Extract the [x, y] coordinate from the center of the cell holding the provided text.  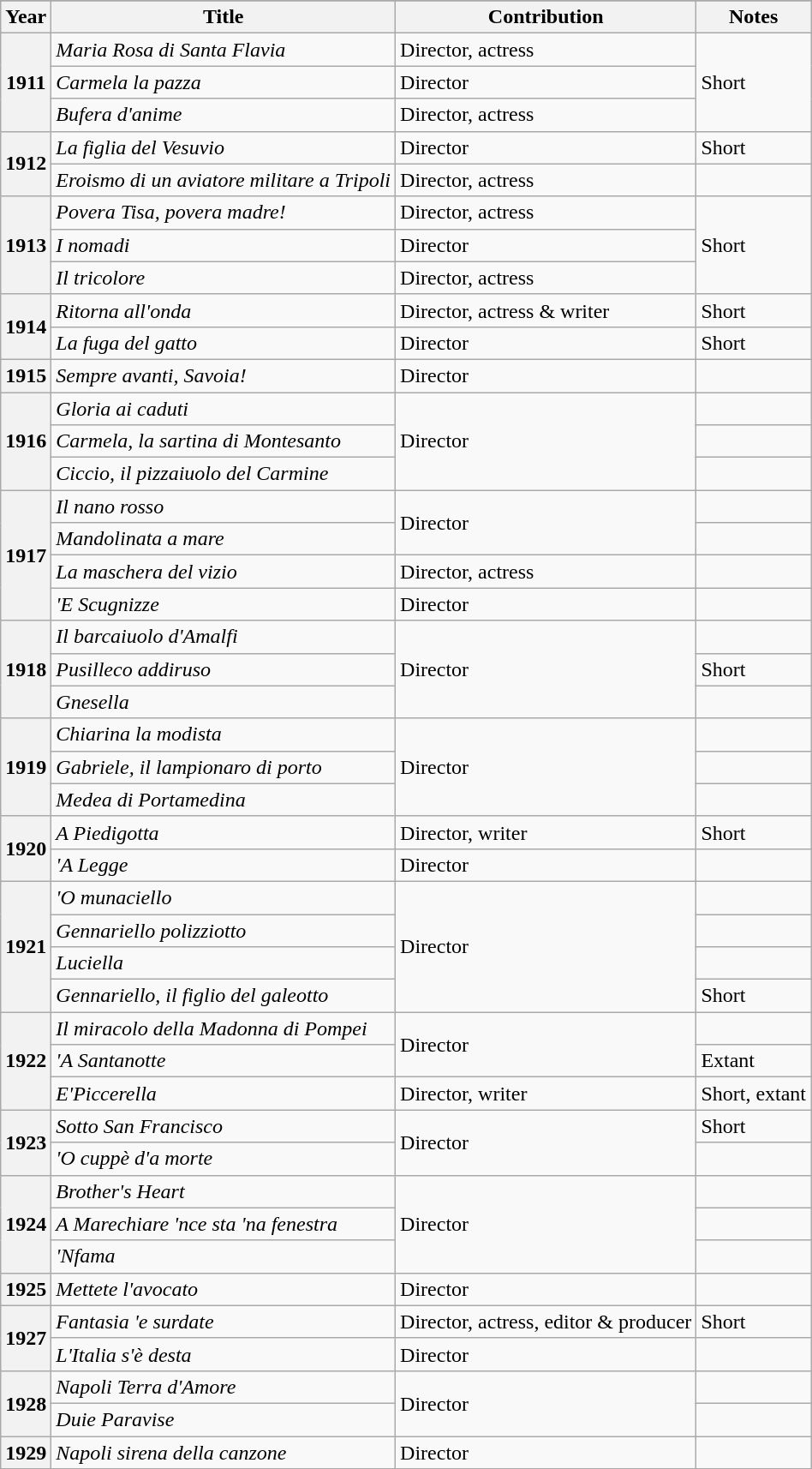
La figlia del Vesuvio [224, 147]
Chiarina la modista [224, 734]
1916 [26, 441]
E'Piccerella [224, 1094]
Il miracolo della Madonna di Pompei [224, 1028]
Mettete l'avocato [224, 1289]
Sempre avanti, Savoia! [224, 375]
1927 [26, 1338]
1922 [26, 1061]
Eroismo di un aviatore militare a Tripoli [224, 180]
Il tricolore [224, 278]
Gabriele, il lampionaro di porto [224, 767]
Director, actress, editor & producer [546, 1322]
'A Santanotte [224, 1061]
A Marechiare 'nce sta 'na fenestra [224, 1224]
Sotto San Francisco [224, 1126]
Title [224, 17]
Il barcaiuolo d'Amalfi [224, 637]
Carmela, la sartina di Montesanto [224, 441]
Fantasia 'e surdate [224, 1322]
Ciccio, il pizzaiuolo del Carmine [224, 474]
Short, extant [754, 1094]
1920 [26, 848]
1928 [26, 1403]
1913 [26, 245]
Notes [754, 17]
Mandolinata a mare [224, 539]
1925 [26, 1289]
Napoli sirena della canzone [224, 1453]
Luciella [224, 963]
Napoli Terra d'Amore [224, 1387]
'O munaciello [224, 897]
Contribution [546, 17]
I nomadi [224, 245]
Year [26, 17]
Medea di Portamedina [224, 800]
L'Italia s'è desta [224, 1354]
Carmela la pazza [224, 82]
1921 [26, 946]
1918 [26, 669]
Gloria ai caduti [224, 409]
Ritorna all'onda [224, 310]
Duie Paravise [224, 1419]
1919 [26, 767]
Bufera d'anime [224, 115]
'E Scugnizze [224, 604]
1911 [26, 82]
La maschera del vizio [224, 572]
Brother's Heart [224, 1191]
A Piedigotta [224, 832]
1923 [26, 1142]
1915 [26, 375]
'A Legge [224, 865]
Gennariello polizziotto [224, 930]
La fuga del gatto [224, 343]
Gennariello, il figlio del galeotto [224, 996]
Il nano rosso [224, 507]
1914 [26, 327]
1924 [26, 1224]
Extant [754, 1061]
Povera Tisa, povera madre! [224, 213]
'Nfama [224, 1256]
'O cuppè d'a morte [224, 1159]
Gnesella [224, 702]
Maria Rosa di Santa Flavia [224, 50]
Director, actress & writer [546, 310]
1929 [26, 1453]
1917 [26, 555]
Pusilleco addiruso [224, 669]
1912 [26, 164]
